Return [x, y] of the center of cell containing provided text 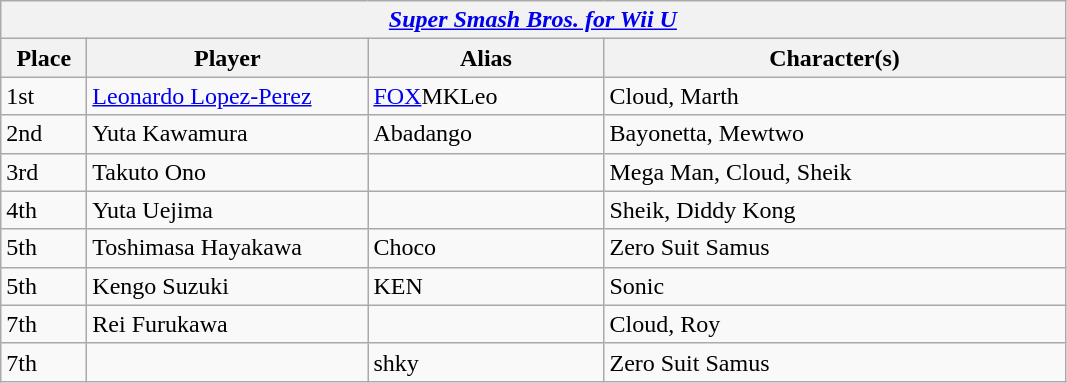
Mega Man, Cloud, Sheik [834, 172]
Takuto Ono [228, 172]
4th [44, 210]
Kengo Suzuki [228, 286]
Character(s) [834, 58]
FOXMKLeo [486, 96]
3rd [44, 172]
Player [228, 58]
1st [44, 96]
Yuta Kawamura [228, 134]
Cloud, Marth [834, 96]
Place [44, 58]
Sonic [834, 286]
Toshimasa Hayakawa [228, 248]
Choco [486, 248]
shky [486, 362]
Cloud, Roy [834, 324]
Bayonetta, Mewtwo [834, 134]
Rei Furukawa [228, 324]
2nd [44, 134]
Alias [486, 58]
Yuta Uejima [228, 210]
Sheik, Diddy Kong [834, 210]
Abadango [486, 134]
Super Smash Bros. for Wii U [533, 20]
Leonardo Lopez-Perez [228, 96]
KEN [486, 286]
